Output the (x, y) coordinate of the center of the cell containing the given text.  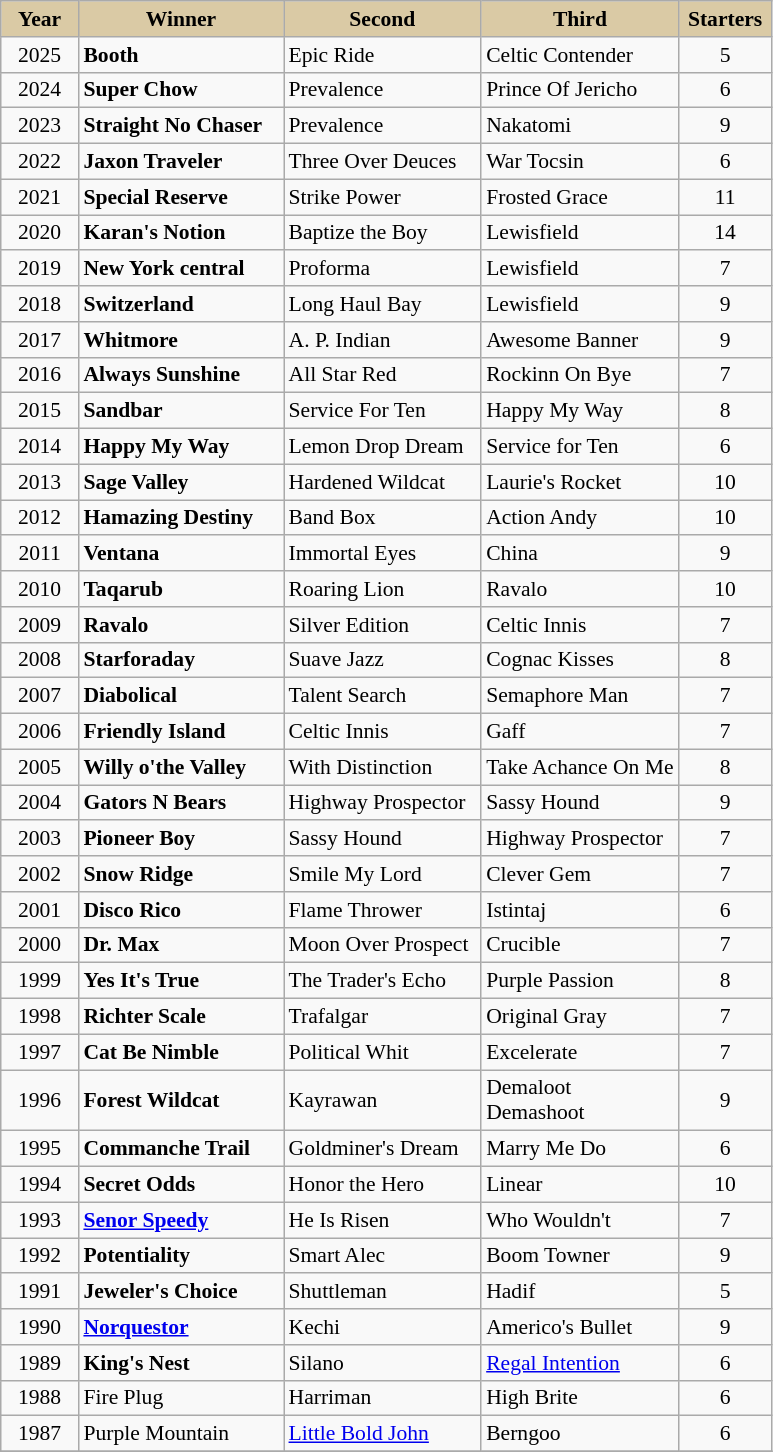
1987 (40, 1434)
2004 (40, 803)
Jeweler's Choice (180, 1292)
2001 (40, 910)
2021 (40, 197)
Clever Gem (580, 874)
Winner (180, 19)
2012 (40, 518)
Pioneer Boy (180, 839)
Semaphore Man (580, 696)
Hamazing Destiny (180, 518)
Purple Passion (580, 981)
Always Sunshine (180, 375)
Karan's Notion (180, 233)
Fire Plug (180, 1398)
Friendly Island (180, 732)
Nakatomi (580, 126)
Shuttleman (383, 1292)
1997 (40, 1052)
1994 (40, 1185)
Smart Alec (383, 1256)
Sage Valley (180, 482)
Goldminer's Dream (383, 1149)
Band Box (383, 518)
Three Over Deuces (383, 162)
Second (383, 19)
14 (726, 233)
Frosted Grace (580, 197)
2014 (40, 447)
1988 (40, 1398)
Straight No Chaser (180, 126)
Booth (180, 55)
Marry Me Do (580, 1149)
2002 (40, 874)
High Brite (580, 1398)
2020 (40, 233)
Regal Intention (580, 1363)
Hardened Wildcat (383, 482)
Diabolical (180, 696)
Crucible (580, 945)
China (580, 554)
Long Haul Bay (383, 304)
1991 (40, 1292)
Senor Speedy (180, 1220)
2015 (40, 411)
Special Reserve (180, 197)
Roaring Lion (383, 589)
2022 (40, 162)
Americo's Bullet (580, 1327)
Trafalgar (383, 1017)
All Star Red (383, 375)
Forest Wildcat (180, 1100)
Secret Odds (180, 1185)
2016 (40, 375)
Original Gray (580, 1017)
Disco Rico (180, 910)
1996 (40, 1100)
Silver Edition (383, 625)
2018 (40, 304)
Suave Jazz (383, 660)
Service For Ten (383, 411)
Strike Power (383, 197)
Willy o'the Valley (180, 767)
11 (726, 197)
Talent Search (383, 696)
Political Whit (383, 1052)
2019 (40, 269)
Taqarub (180, 589)
With Distinction (383, 767)
Whitmore (180, 340)
Gators N Bears (180, 803)
2011 (40, 554)
Harriman (383, 1398)
Silano (383, 1363)
Norquestor (180, 1327)
Demaloot Demashoot (580, 1100)
Sandbar (180, 411)
Richter Scale (180, 1017)
Istintaj (580, 910)
Berngoo (580, 1434)
1992 (40, 1256)
2025 (40, 55)
King's Nest (180, 1363)
Action Andy (580, 518)
2005 (40, 767)
Service for Ten (580, 447)
Awesome Banner (580, 340)
2024 (40, 90)
2003 (40, 839)
Kayrawan (383, 1100)
Starters (726, 19)
Boom Towner (580, 1256)
1998 (40, 1017)
Hadif (580, 1292)
1990 (40, 1327)
1993 (40, 1220)
Yes It's True (180, 981)
Take Achance On Me (580, 767)
Purple Mountain (180, 1434)
Moon Over Prospect (383, 945)
Snow Ridge (180, 874)
Jaxon Traveler (180, 162)
1999 (40, 981)
Ventana (180, 554)
Kechi (383, 1327)
Flame Thrower (383, 910)
Who Wouldn't (580, 1220)
Cat Be Nimble (180, 1052)
Rockinn On Bye (580, 375)
Epic Ride (383, 55)
Commanche Trail (180, 1149)
Little Bold John (383, 1434)
Laurie's Rocket (580, 482)
War Tocsin (580, 162)
Gaff (580, 732)
2010 (40, 589)
Third (580, 19)
Switzerland (180, 304)
Excelerate (580, 1052)
2009 (40, 625)
Proforma (383, 269)
2000 (40, 945)
Celtic Contender (580, 55)
Honor the Hero (383, 1185)
2006 (40, 732)
He Is Risen (383, 1220)
1989 (40, 1363)
Linear (580, 1185)
The Trader's Echo (383, 981)
Dr. Max (180, 945)
Super Chow (180, 90)
2007 (40, 696)
Smile My Lord (383, 874)
Prince Of Jericho (580, 90)
A. P. Indian (383, 340)
Lemon Drop Dream (383, 447)
1995 (40, 1149)
Cognac Kisses (580, 660)
2013 (40, 482)
Starforaday (180, 660)
Baptize the Boy (383, 233)
New York central (180, 269)
2023 (40, 126)
Year (40, 19)
2017 (40, 340)
2008 (40, 660)
Immortal Eyes (383, 554)
Potentiality (180, 1256)
